From the cell containing the given text, extract its center point as [X, Y] coordinate. 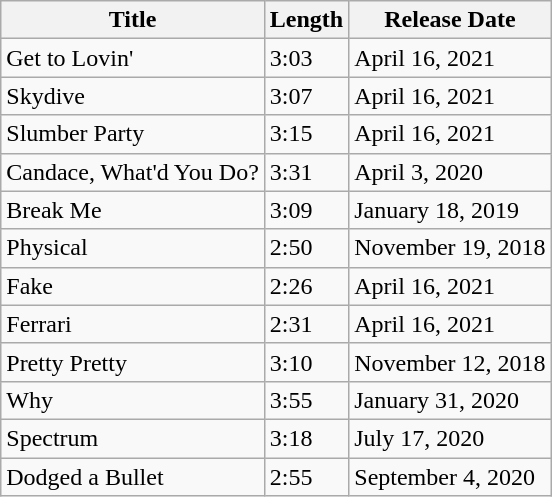
Slumber Party [133, 134]
Candace, What'd You Do? [133, 172]
Skydive [133, 96]
3:18 [306, 438]
3:55 [306, 400]
3:31 [306, 172]
Get to Lovin' [133, 58]
3:03 [306, 58]
2:26 [306, 286]
3:10 [306, 362]
November 19, 2018 [450, 248]
July 17, 2020 [450, 438]
April 3, 2020 [450, 172]
2:50 [306, 248]
3:07 [306, 96]
January 31, 2020 [450, 400]
Length [306, 20]
September 4, 2020 [450, 477]
Dodged a Bullet [133, 477]
Fake [133, 286]
3:09 [306, 210]
Ferrari [133, 324]
January 18, 2019 [450, 210]
Pretty Pretty [133, 362]
November 12, 2018 [450, 362]
3:15 [306, 134]
2:55 [306, 477]
Release Date [450, 20]
Physical [133, 248]
Why [133, 400]
Spectrum [133, 438]
Break Me [133, 210]
Title [133, 20]
2:31 [306, 324]
